Find where the given text appears and provide that cell's center as (X, Y) coordinate. 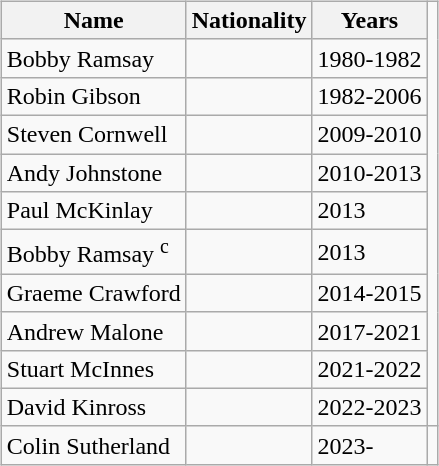
Andrew Malone (94, 331)
Robin Gibson (94, 96)
Steven Cornwell (94, 134)
1980-1982 (370, 58)
2010-2013 (370, 173)
Graeme Crawford (94, 293)
Stuart McInnes (94, 369)
Nationality (249, 20)
1982-2006 (370, 96)
Andy Johnstone (94, 173)
David Kinross (94, 407)
Bobby Ramsay c (94, 252)
2021-2022 (370, 369)
Paul McKinlay (94, 211)
2022-2023 (370, 407)
Years (370, 20)
2009-2010 (370, 134)
Colin Sutherland (94, 445)
Name (94, 20)
Bobby Ramsay (94, 58)
2023- (370, 445)
2017-2021 (370, 331)
2014-2015 (370, 293)
